Capture the cell that displays the provided text and extract its [X, Y] central coordinate. 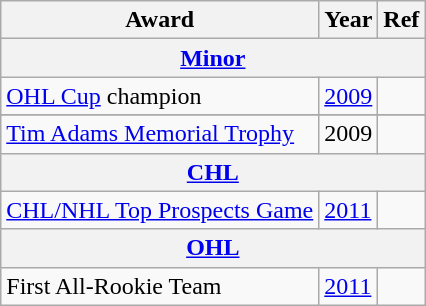
Tim Adams Memorial Trophy [160, 134]
OHL Cup champion [160, 96]
Minor [213, 58]
First All-Rookie Team [160, 286]
CHL/NHL Top Prospects Game [160, 210]
Ref [402, 20]
Year [348, 20]
CHL [213, 172]
OHL [213, 248]
Award [160, 20]
